Extract the [X, Y] coordinate from the center of the cell holding the provided text.  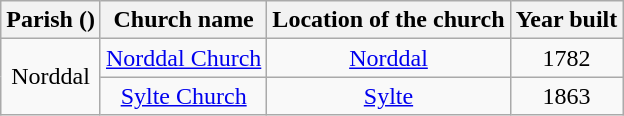
Sylte [388, 96]
Church name [183, 20]
Parish () [51, 20]
Sylte Church [183, 96]
1782 [566, 58]
Norddal Church [183, 58]
Year built [566, 20]
1863 [566, 96]
Location of the church [388, 20]
